Return (x, y) of the center of cell containing provided text 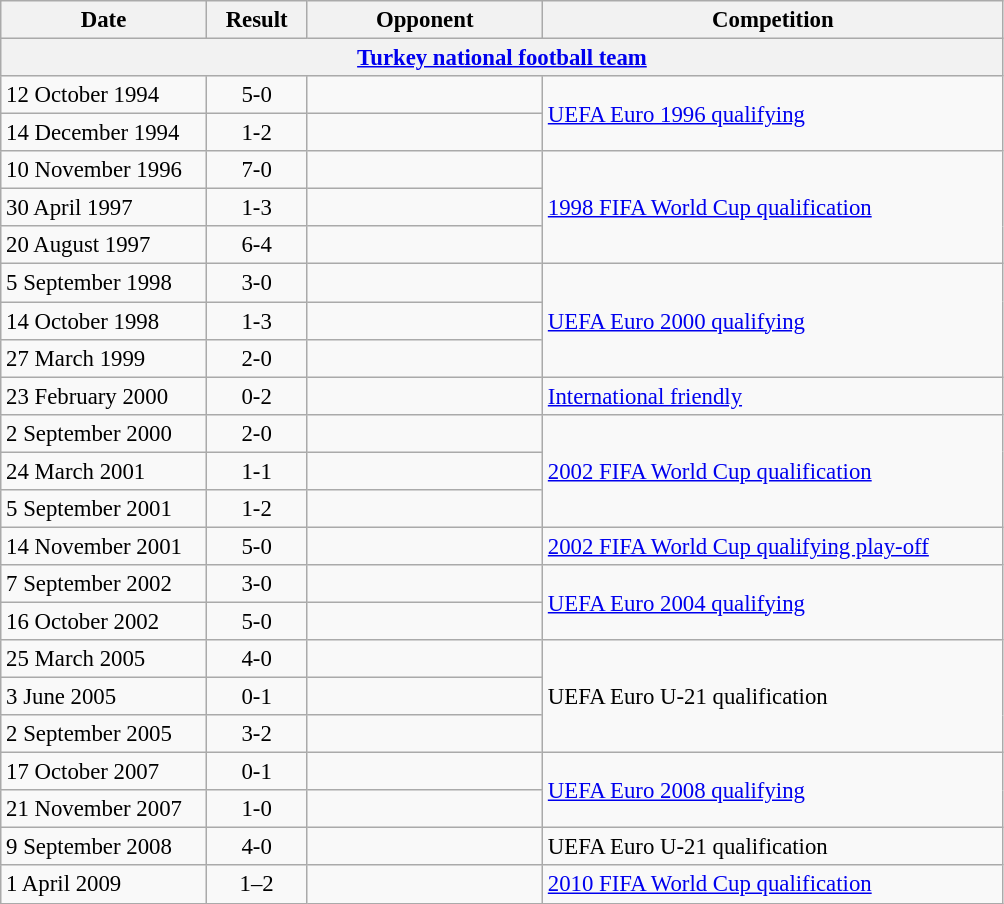
24 March 2001 (104, 471)
3-2 (256, 734)
International friendly (774, 396)
21 November 2007 (104, 809)
2002 FIFA World Cup qualifying play-off (774, 546)
Date (104, 20)
Opponent (425, 20)
7-0 (256, 170)
2 September 2005 (104, 734)
1998 FIFA World Cup qualification (774, 208)
Turkey national football team (502, 58)
2 September 2000 (104, 433)
12 October 1994 (104, 95)
20 August 1997 (104, 245)
27 March 1999 (104, 358)
1-1 (256, 471)
Competition (774, 20)
14 November 2001 (104, 546)
14 December 1994 (104, 133)
UEFA Euro 2004 qualifying (774, 602)
16 October 2002 (104, 621)
9 September 2008 (104, 847)
1-0 (256, 809)
5 September 1998 (104, 283)
2010 FIFA World Cup qualification (774, 885)
UEFA Euro 2000 qualifying (774, 320)
0-2 (256, 396)
3 June 2005 (104, 697)
23 February 2000 (104, 396)
UEFA Euro 2008 qualifying (774, 790)
25 March 2005 (104, 659)
14 October 1998 (104, 321)
10 November 1996 (104, 170)
1–2 (256, 885)
17 October 2007 (104, 772)
Result (256, 20)
5 September 2001 (104, 509)
2002 FIFA World Cup qualification (774, 470)
6-4 (256, 245)
1 April 2009 (104, 885)
7 September 2002 (104, 584)
UEFA Euro 1996 qualifying (774, 114)
30 April 1997 (104, 208)
